From the cell containing the given text, extract its center point as [x, y] coordinate. 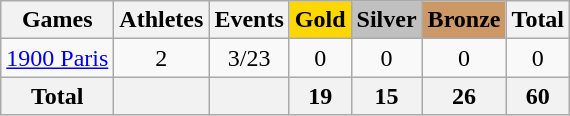
Silver [386, 20]
19 [320, 96]
26 [464, 96]
3/23 [249, 58]
Athletes [162, 20]
15 [386, 96]
Gold [320, 20]
Games [58, 20]
1900 Paris [58, 58]
2 [162, 58]
Bronze [464, 20]
60 [538, 96]
Events [249, 20]
